Provide the (X, Y) coordinate of the cell's center where the given text is located.  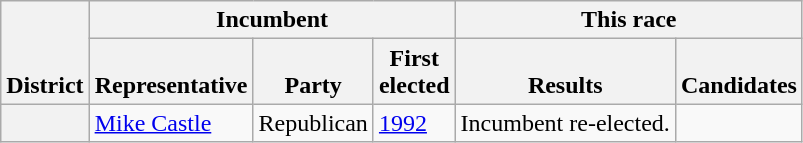
Representative (171, 72)
Incumbent (272, 20)
Firstelected (414, 72)
Candidates (738, 72)
Republican (313, 123)
District (45, 52)
Incumbent re-elected. (565, 123)
This race (628, 20)
Party (313, 72)
1992 (414, 123)
Results (565, 72)
Mike Castle (171, 123)
